Return the (x, y) coordinate for the center point of the cell that contains the specified text.  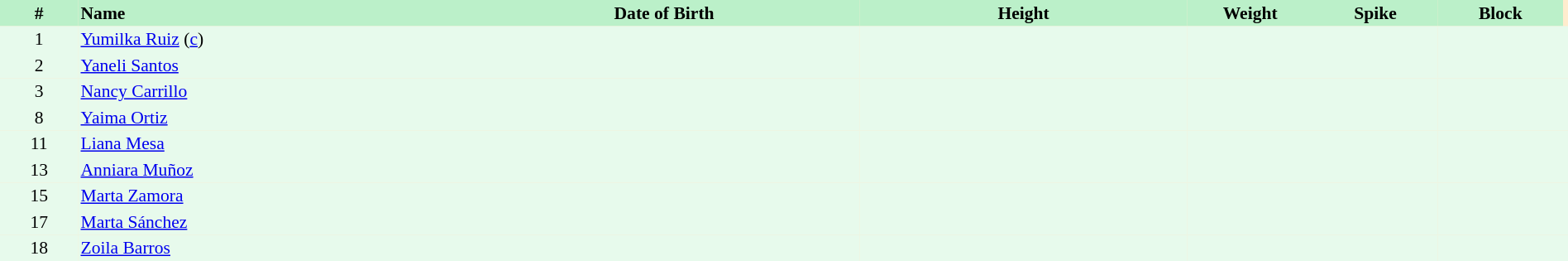
Block (1500, 13)
2 (39, 65)
Weight (1250, 13)
Yaneli Santos (273, 65)
1 (39, 40)
# (39, 13)
Name (273, 13)
Yaima Ortiz (273, 118)
15 (39, 196)
Nancy Carrillo (273, 91)
Spike (1374, 13)
13 (39, 170)
Marta Zamora (273, 196)
11 (39, 144)
Date of Birth (664, 13)
Marta Sánchez (273, 222)
3 (39, 91)
17 (39, 222)
Yumilka Ruiz (c) (273, 40)
8 (39, 118)
Liana Mesa (273, 144)
Anniara Muñoz (273, 170)
Height (1024, 13)
